Scan for the cell matching the given text and deliver its [x, y] coordinate at center. 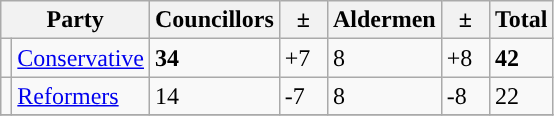
Reformers [81, 96]
-7 [303, 96]
42 [521, 58]
Aldermen [384, 20]
+8 [465, 58]
-8 [465, 96]
Party [76, 20]
Total [521, 20]
14 [215, 96]
Councillors [215, 20]
22 [521, 96]
Conservative [81, 58]
34 [215, 58]
+7 [303, 58]
